Return (x, y) of the center of cell containing provided text 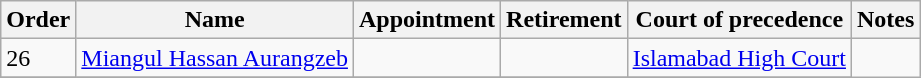
Retirement (564, 20)
Name (215, 20)
26 (38, 58)
Miangul Hassan Aurangzeb (215, 58)
Court of precedence (739, 20)
Islamabad High Court (739, 58)
Notes (885, 20)
Appointment (426, 20)
Order (38, 20)
